Detect which cell encompasses the target text, then output its (x, y) center coordinate. 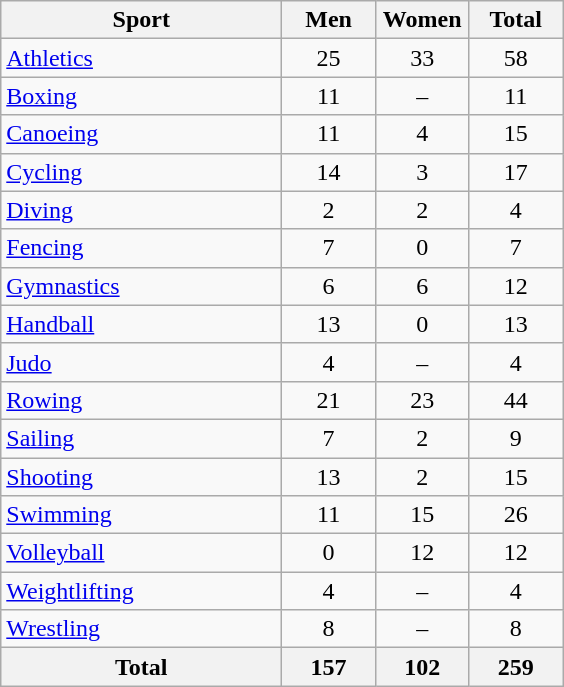
Boxing (142, 96)
58 (516, 58)
102 (422, 667)
Sport (142, 20)
Judo (142, 362)
Athletics (142, 58)
21 (329, 400)
33 (422, 58)
Wrestling (142, 629)
44 (516, 400)
Gymnastics (142, 286)
9 (516, 438)
Handball (142, 324)
14 (329, 172)
23 (422, 400)
Weightlifting (142, 591)
Diving (142, 210)
Sailing (142, 438)
Fencing (142, 248)
Men (329, 20)
3 (422, 172)
259 (516, 667)
157 (329, 667)
25 (329, 58)
17 (516, 172)
Women (422, 20)
Shooting (142, 477)
Volleyball (142, 553)
Rowing (142, 400)
Canoeing (142, 134)
Cycling (142, 172)
26 (516, 515)
Swimming (142, 515)
